Detect which cell encompasses the target text, then output its [x, y] center coordinate. 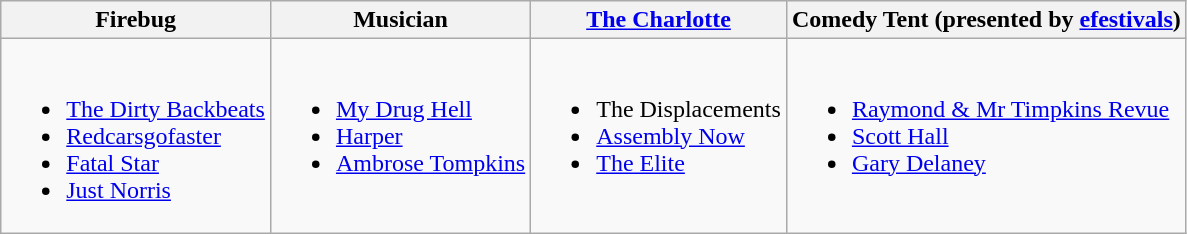
The Dirty BackbeatsRedcarsgofasterFatal StarJust Norris [136, 136]
Musician [400, 20]
The DisplacementsAssembly NowThe Elite [659, 136]
The Charlotte [659, 20]
Firebug [136, 20]
Raymond & Mr Timpkins RevueScott HallGary Delaney [986, 136]
Comedy Tent (presented by efestivals) [986, 20]
My Drug HellHarperAmbrose Tompkins [400, 136]
